Locate the cell with the specified text and output its [X, Y] center coordinate. 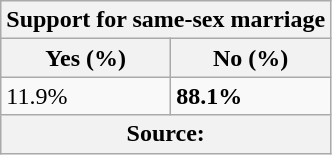
Yes (%) [86, 58]
Source: [166, 134]
Support for same-sex marriage [166, 20]
88.1% [251, 96]
11.9% [86, 96]
No (%) [251, 58]
